Extract the (X, Y) coordinate from the center of the cell holding the provided text.  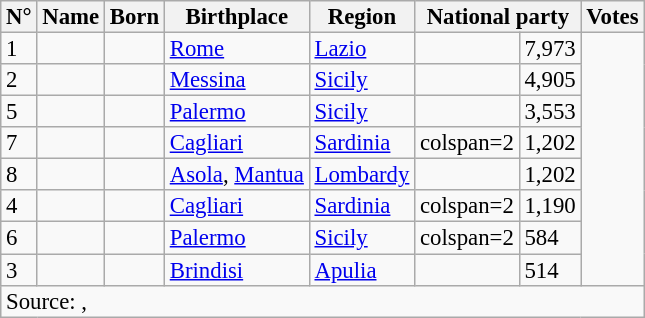
Brindisi (236, 270)
Lazio (362, 49)
7 (19, 143)
Rome (236, 49)
Asola, Mantua (236, 175)
6 (19, 238)
Name (71, 17)
Region (362, 17)
Votes (612, 17)
Apulia (362, 270)
3,553 (550, 112)
Born (134, 17)
1,190 (550, 206)
584 (550, 238)
Messina (236, 80)
7,973 (550, 49)
5 (19, 112)
Birthplace (236, 17)
3 (19, 270)
4,905 (550, 80)
4 (19, 206)
8 (19, 175)
2 (19, 80)
N° (19, 17)
Lombardy (362, 175)
514 (550, 270)
National party (498, 17)
Source: , (322, 301)
1 (19, 49)
